Extract the [X, Y] coordinate from the center of the cell holding the provided text.  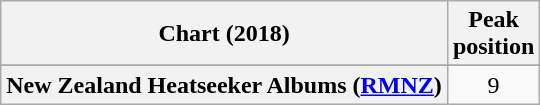
Peak position [493, 34]
New Zealand Heatseeker Albums (RMNZ) [224, 85]
9 [493, 85]
Chart (2018) [224, 34]
